Pinpoint the cell where the given text exists, returning its (x, y) midpoint coordinate. 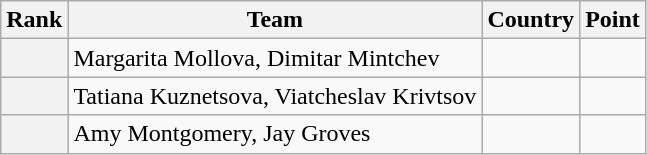
Team (275, 20)
Rank (34, 20)
Country (531, 20)
Amy Montgomery, Jay Groves (275, 134)
Tatiana Kuznetsova, Viatcheslav Krivtsov (275, 96)
Margarita Mollova, Dimitar Mintchev (275, 58)
Point (613, 20)
